Identify which cell holds the provided text, then report its [x, y] central coordinate. 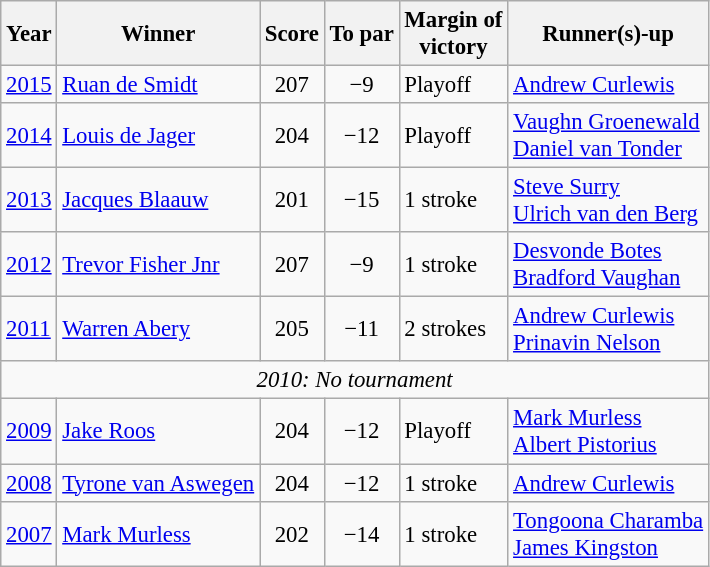
Warren Abery [158, 330]
2012 [29, 264]
Louis de Jager [158, 136]
2009 [29, 432]
2010: No tournament [355, 381]
Mark Murless [158, 534]
Desvonde Botes Bradford Vaughan [608, 264]
2 strokes [454, 330]
−14 [362, 534]
Tyrone van Aswegen [158, 483]
Score [292, 34]
Ruan de Smidt [158, 85]
Tongoona Charamba James Kingston [608, 534]
2014 [29, 136]
−15 [362, 200]
Vaughn Groenewald Daniel van Tonder [608, 136]
Jake Roos [158, 432]
2013 [29, 200]
Runner(s)-up [608, 34]
Winner [158, 34]
Jacques Blaauw [158, 200]
2008 [29, 483]
2011 [29, 330]
2015 [29, 85]
Margin ofvictory [454, 34]
Steve Surry Ulrich van den Berg [608, 200]
Year [29, 34]
202 [292, 534]
205 [292, 330]
Andrew Curlewis Prinavin Nelson [608, 330]
2007 [29, 534]
Trevor Fisher Jnr [158, 264]
Mark Murless Albert Pistorius [608, 432]
To par [362, 34]
201 [292, 200]
−11 [362, 330]
